Capture the cell that displays the provided text and extract its (x, y) central coordinate. 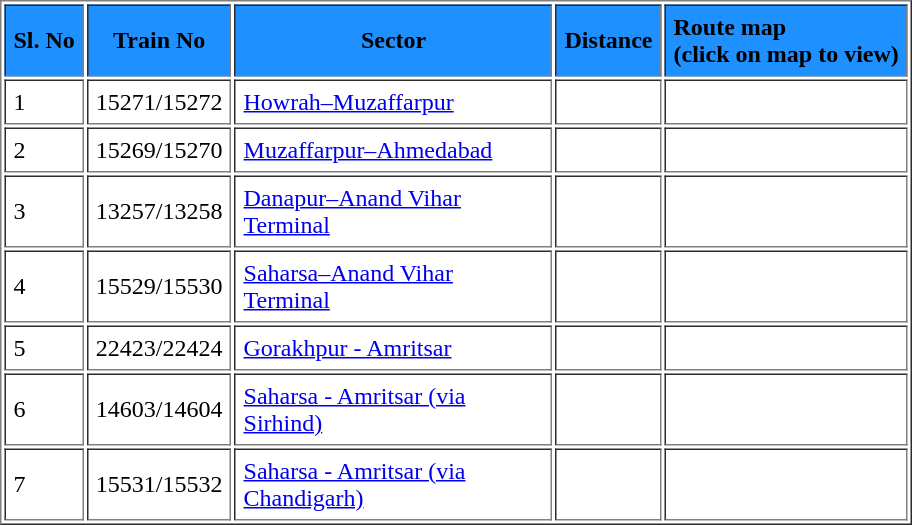
Saharsa - Amritsar (via Chandigarh) (394, 484)
15271/15272 (160, 102)
Distance (609, 40)
Saharsa - Amritsar (via Sirhind) (394, 410)
13257/13258 (160, 212)
Saharsa–Anand Vihar Terminal (394, 286)
22423/22424 (160, 348)
Sl. No (44, 40)
15269/15270 (160, 150)
3 (44, 212)
Train No (160, 40)
Sector (394, 40)
4 (44, 286)
Gorakhpur - Amritsar (394, 348)
6 (44, 410)
7 (44, 484)
Danapur–Anand Vihar Terminal (394, 212)
2 (44, 150)
14603/14604 (160, 410)
Route map (click on map to view) (786, 40)
Muzaffarpur–Ahmedabad (394, 150)
Howrah–Muzaffarpur (394, 102)
5 (44, 348)
15531/15532 (160, 484)
15529/15530 (160, 286)
1 (44, 102)
